Detect which cell encompasses the target text, then output its [X, Y] center coordinate. 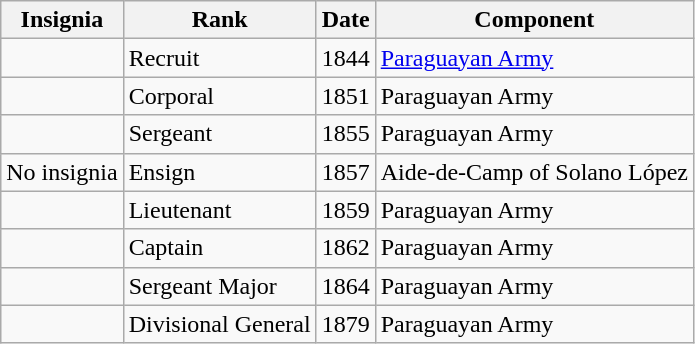
Aide-de-Camp of Solano López [534, 172]
Ensign [220, 172]
1864 [346, 286]
1862 [346, 248]
Recruit [220, 58]
Insignia [62, 20]
Rank [220, 20]
Divisional General [220, 324]
Captain [220, 248]
1879 [346, 324]
1857 [346, 172]
Sergeant Major [220, 286]
Lieutenant [220, 210]
Date [346, 20]
1851 [346, 96]
Corporal [220, 96]
1859 [346, 210]
1855 [346, 134]
Sergeant [220, 134]
1844 [346, 58]
No insignia [62, 172]
Component [534, 20]
